Return the [X, Y] coordinate for the center point of the cell that contains the specified text.  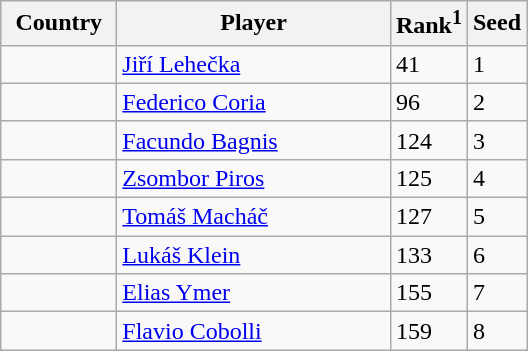
2 [496, 102]
Jiří Lehečka [254, 64]
Lukáš Klein [254, 255]
96 [428, 102]
6 [496, 255]
125 [428, 178]
155 [428, 293]
1 [496, 64]
41 [428, 64]
133 [428, 255]
8 [496, 331]
124 [428, 140]
Rank1 [428, 24]
Player [254, 24]
4 [496, 178]
Federico Coria [254, 102]
Tomáš Macháč [254, 217]
Flavio Cobolli [254, 331]
Facundo Bagnis [254, 140]
Elias Ymer [254, 293]
3 [496, 140]
159 [428, 331]
Country [59, 24]
Zsombor Piros [254, 178]
7 [496, 293]
5 [496, 217]
Seed [496, 24]
127 [428, 217]
